Provide the (X, Y) coordinate of the cell's center where the given text is located.  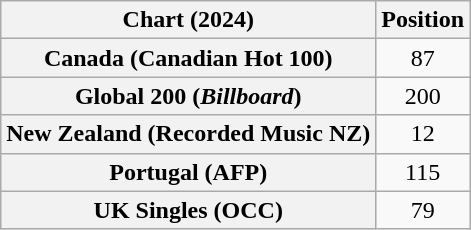
115 (423, 172)
New Zealand (Recorded Music NZ) (188, 134)
79 (423, 210)
Position (423, 20)
12 (423, 134)
Portugal (AFP) (188, 172)
Chart (2024) (188, 20)
UK Singles (OCC) (188, 210)
Global 200 (Billboard) (188, 96)
200 (423, 96)
Canada (Canadian Hot 100) (188, 58)
87 (423, 58)
